From the cell containing the given text, extract its center point as [x, y] coordinate. 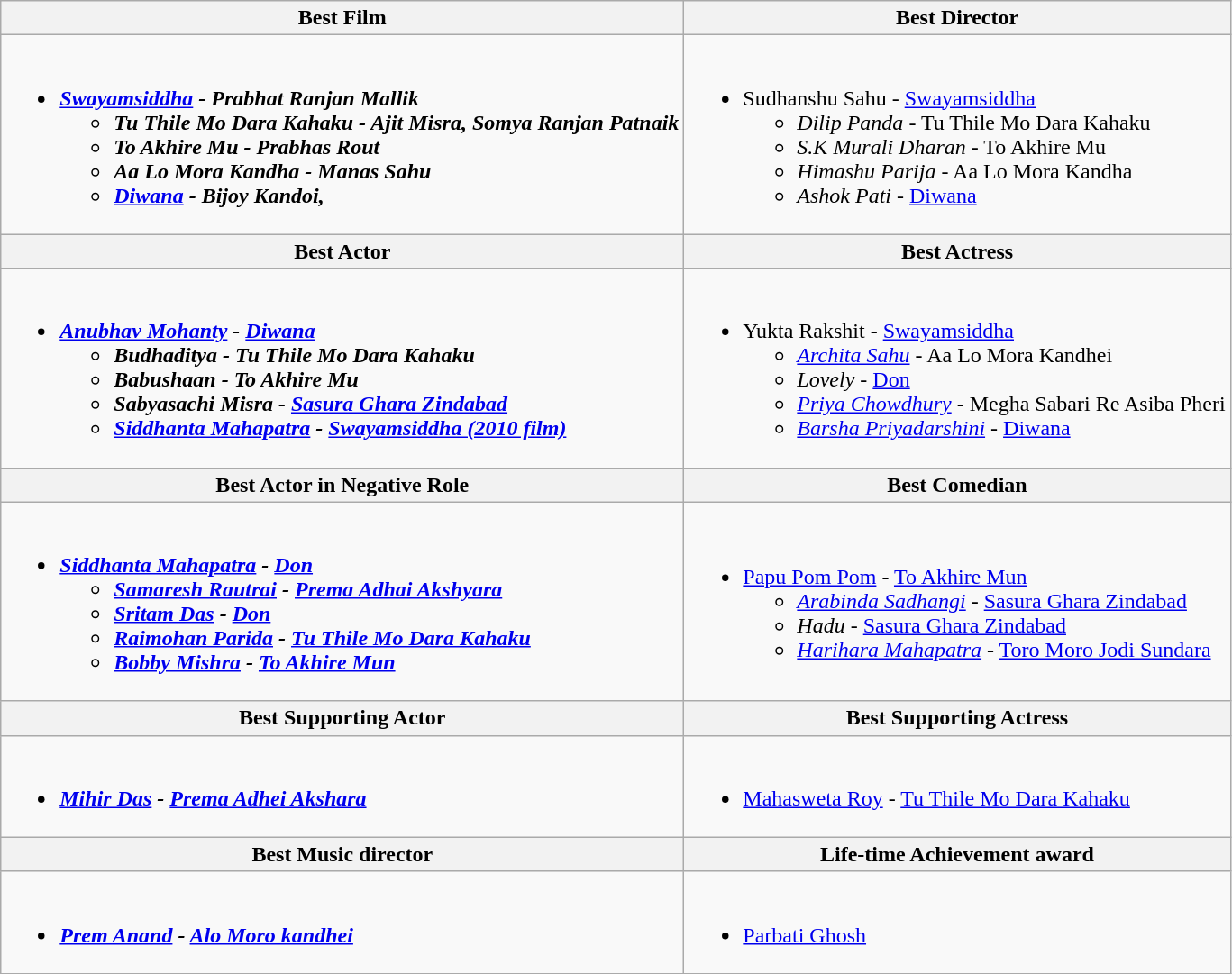
Papu Pom Pom - To Akhire MunArabinda Sadhangi - Sasura Ghara ZindabadHadu - Sasura Ghara ZindabadHarihara Mahapatra - Toro Moro Jodi Sundara [957, 602]
Best Actor in Negative Role [342, 485]
Best Music director [342, 854]
Best Actress [957, 251]
Yukta Rakshit - SwayamsiddhaArchita Sahu - Aa Lo Mora KandheiLovely - DonPriya Chowdhury - Megha Sabari Re Asiba PheriBarsha Priyadarshini - Diwana [957, 368]
Siddhanta Mahapatra - DonSamaresh Rautrai - Prema Adhai AkshyaraSritam Das - DonRaimohan Parida - Tu Thile Mo Dara KahakuBobby Mishra - To Akhire Mun [342, 602]
Prem Anand - Alo Moro kandhei [342, 923]
Best Supporting Actor [342, 718]
Best Supporting Actress [957, 718]
Best Comedian [957, 485]
Mahasweta Roy - Tu Thile Mo Dara Kahaku [957, 786]
Parbati Ghosh [957, 923]
Life-time Achievement award [957, 854]
Best Director [957, 18]
Mihir Das - Prema Adhei Akshara [342, 786]
Best Film [342, 18]
Best Actor [342, 251]
